Search for the cell housing the specified text and yield its [x, y] center coordinate. 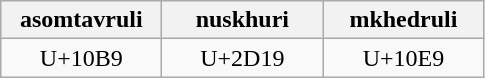
U+10E9 [404, 58]
nuskhuri [242, 20]
asomtavruli [82, 20]
U+10B9 [82, 58]
U+2D19 [242, 58]
mkhedruli [404, 20]
